For the text-containing cell, return its midpoint in [x, y] coordinate format. 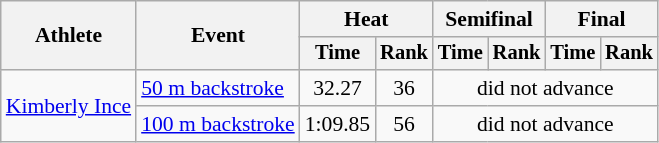
50 m backstroke [218, 88]
100 m backstroke [218, 124]
32.27 [338, 88]
1:09.85 [338, 124]
Athlete [68, 36]
56 [404, 124]
Heat [366, 19]
Final [601, 19]
Event [218, 36]
36 [404, 88]
Semifinal [489, 19]
Kimberly Ince [68, 106]
